Extract the [x, y] coordinate from the center of the cell holding the provided text.  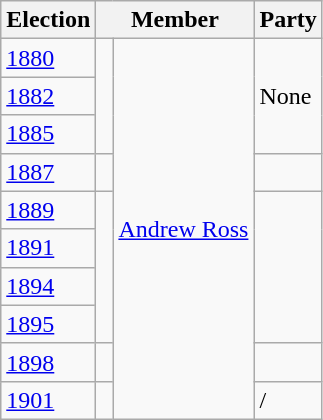
1898 [48, 362]
Andrew Ross [184, 230]
None [288, 96]
1885 [48, 134]
Election [48, 20]
1895 [48, 324]
Member [175, 20]
1882 [48, 96]
1889 [48, 210]
1891 [48, 248]
Party [288, 20]
/ [288, 400]
1894 [48, 286]
1887 [48, 172]
1901 [48, 400]
1880 [48, 58]
